Detect which cell encompasses the target text, then output its (x, y) center coordinate. 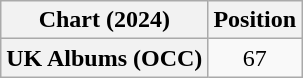
Position (255, 20)
67 (255, 58)
UK Albums (OCC) (104, 58)
Chart (2024) (104, 20)
